Identify which cell holds the provided text, then report its [x, y] central coordinate. 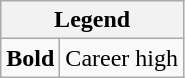
Bold [30, 58]
Career high [122, 58]
Legend [92, 20]
